Pinpoint the cell where the given text exists, returning its [X, Y] midpoint coordinate. 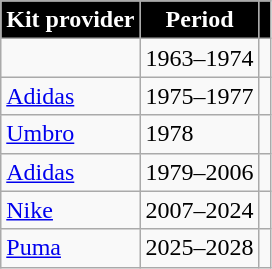
1979–2006 [200, 172]
Umbro [70, 134]
1975–1977 [200, 96]
Kit provider [70, 20]
2007–2024 [200, 210]
1978 [200, 134]
Nike [70, 210]
Puma [70, 248]
Period [200, 20]
2025–2028 [200, 248]
1963–1974 [200, 58]
